Find where the given text appears and provide that cell's center as [X, Y] coordinate. 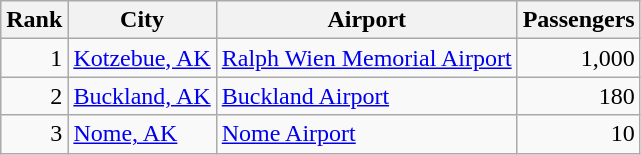
Nome, AK [142, 134]
3 [34, 134]
Airport [366, 20]
2 [34, 96]
City [142, 20]
1,000 [578, 58]
Ralph Wien Memorial Airport [366, 58]
10 [578, 134]
Buckland, AK [142, 96]
1 [34, 58]
Nome Airport [366, 134]
Kotzebue, AK [142, 58]
180 [578, 96]
Buckland Airport [366, 96]
Rank [34, 20]
Passengers [578, 20]
